For the text-containing cell, return its midpoint in (x, y) coordinate format. 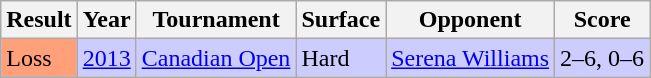
Score (602, 20)
Serena Williams (470, 58)
Hard (341, 58)
2013 (106, 58)
Tournament (216, 20)
Surface (341, 20)
Loss (39, 58)
Result (39, 20)
Year (106, 20)
Canadian Open (216, 58)
Opponent (470, 20)
2–6, 0–6 (602, 58)
